Pinpoint the cell where the given text exists, returning its (X, Y) midpoint coordinate. 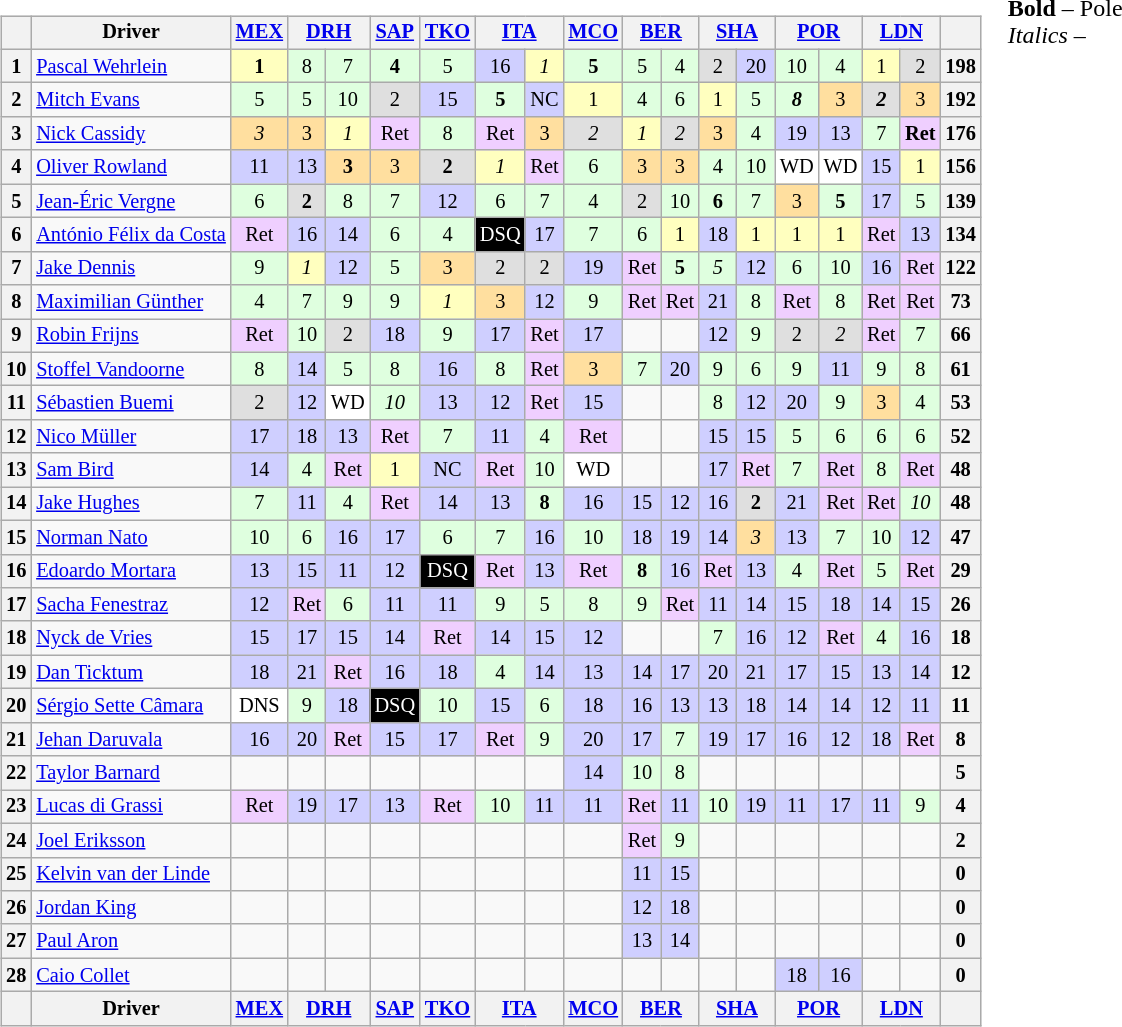
176 (960, 134)
Nick Cassidy (130, 134)
Nyck de Vries (130, 638)
Pascal Wehrlein (130, 66)
47 (960, 537)
23 (16, 807)
Stoffel Vandoorne (130, 369)
Sacha Fenestraz (130, 605)
28 (16, 975)
DNS (260, 706)
Mitch Evans (130, 100)
24 (16, 840)
Jordan King (130, 908)
Sérgio Sette Câmara (130, 706)
Jake Hughes (130, 504)
Taylor Barnard (130, 773)
Sébastien Buemi (130, 403)
Jake Dennis (130, 268)
Paul Aron (130, 941)
Jehan Daruvala (130, 739)
73 (960, 302)
Sam Bird (130, 470)
Edoardo Mortara (130, 571)
53 (960, 403)
Caio Collet (130, 975)
Robin Frijns (130, 336)
Lucas di Grassi (130, 807)
Nico Müller (130, 437)
António Félix da Costa (130, 235)
198 (960, 66)
122 (960, 268)
61 (960, 369)
156 (960, 167)
Norman Nato (130, 537)
25 (16, 874)
27 (16, 941)
Jean-Éric Vergne (130, 201)
192 (960, 100)
134 (960, 235)
29 (960, 571)
Oliver Rowland (130, 167)
Maximilian Günther (130, 302)
66 (960, 336)
Kelvin van der Linde (130, 874)
22 (16, 773)
52 (960, 437)
139 (960, 201)
Joel Eriksson (130, 840)
Dan Ticktum (130, 672)
